Output the [x, y] coordinate of the center of the cell containing the given text.  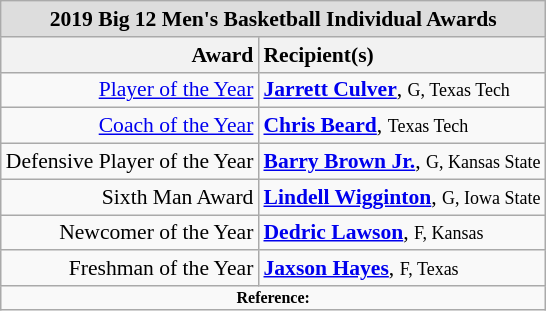
Award [130, 55]
Lindell Wigginton, G, Iowa State [402, 197]
2019 Big 12 Men's Basketball Individual Awards [274, 19]
Jarrett Culver, G, Texas Tech [402, 90]
Freshman of the Year [130, 269]
Defensive Player of the Year [130, 162]
Chris Beard, Texas Tech [402, 126]
Jaxson Hayes, F, Texas [402, 269]
Reference: [274, 298]
Recipient(s) [402, 55]
Dedric Lawson, F, Kansas [402, 233]
Barry Brown Jr., G, Kansas State [402, 162]
Coach of the Year [130, 126]
Newcomer of the Year [130, 233]
Sixth Man Award [130, 197]
Player of the Year [130, 90]
